Provide the [x, y] coordinate of the cell's center where the given text is located.  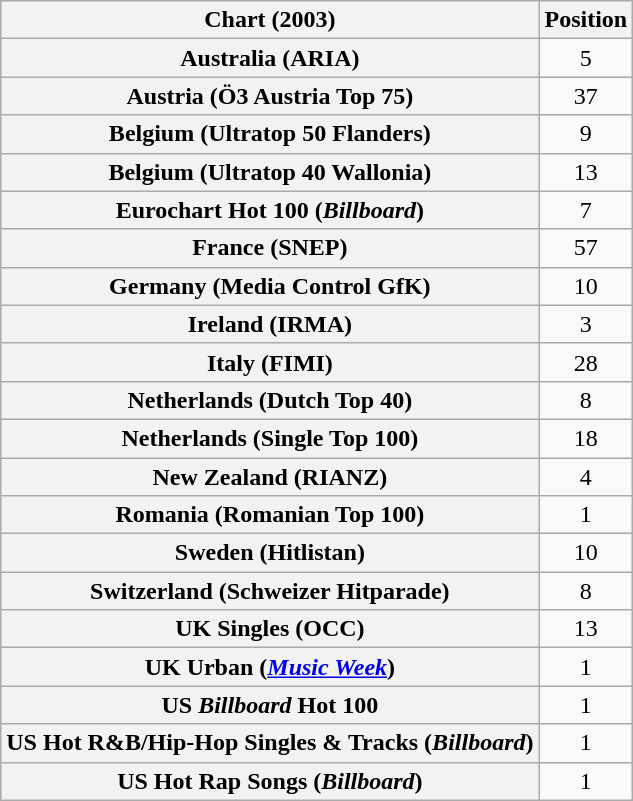
18 [586, 438]
Netherlands (Dutch Top 40) [270, 400]
57 [586, 248]
28 [586, 362]
US Hot R&B/Hip-Hop Singles & Tracks (Billboard) [270, 743]
US Hot Rap Songs (Billboard) [270, 781]
US Billboard Hot 100 [270, 705]
Italy (FIMI) [270, 362]
9 [586, 134]
7 [586, 210]
Romania (Romanian Top 100) [270, 515]
Chart (2003) [270, 20]
France (SNEP) [270, 248]
Position [586, 20]
Netherlands (Single Top 100) [270, 438]
5 [586, 58]
UK Urban (Music Week) [270, 667]
37 [586, 96]
Australia (ARIA) [270, 58]
Eurochart Hot 100 (Billboard) [270, 210]
Ireland (IRMA) [270, 324]
Switzerland (Schweizer Hitparade) [270, 591]
UK Singles (OCC) [270, 629]
Germany (Media Control GfK) [270, 286]
Austria (Ö3 Austria Top 75) [270, 96]
Belgium (Ultratop 40 Wallonia) [270, 172]
New Zealand (RIANZ) [270, 477]
3 [586, 324]
Sweden (Hitlistan) [270, 553]
4 [586, 477]
Belgium (Ultratop 50 Flanders) [270, 134]
